Return [X, Y] of the center of cell containing provided text 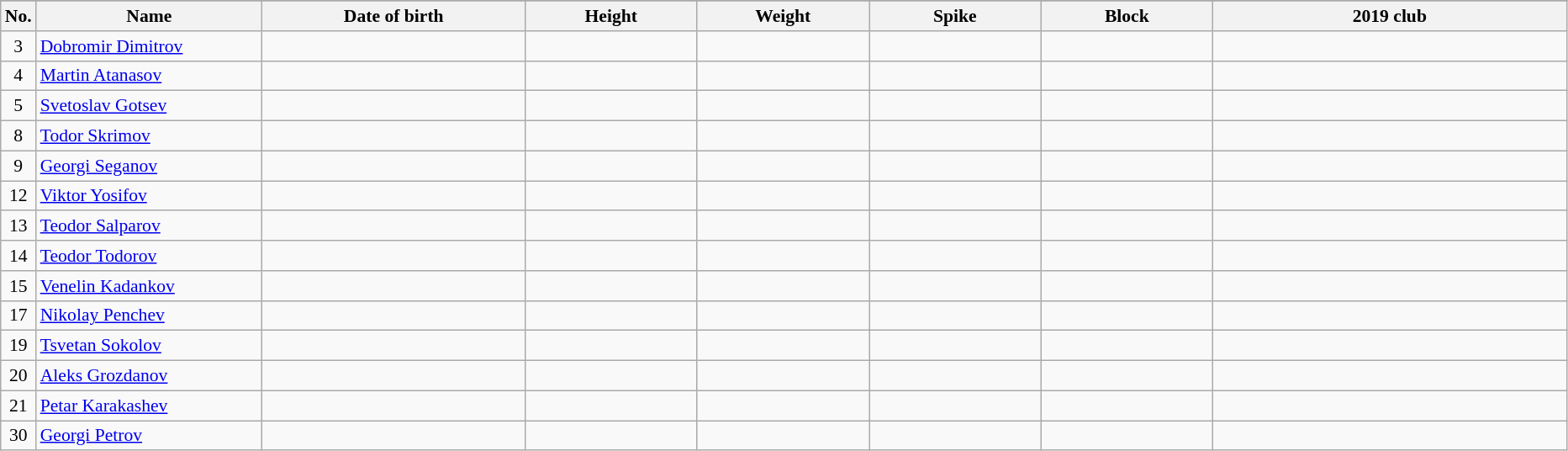
Block [1127, 16]
Todor Skrimov [150, 136]
Aleks Grozdanov [150, 376]
Nikolay Penchev [150, 316]
Date of birth [393, 16]
Weight [784, 16]
21 [18, 406]
12 [18, 196]
Viktor Yosifov [150, 196]
Martin Atanasov [150, 76]
13 [18, 226]
19 [18, 346]
Height [610, 16]
8 [18, 136]
Svetoslav Gotsev [150, 106]
Teodor Salparov [150, 226]
3 [18, 46]
Petar Karakashev [150, 406]
Tsvetan Sokolov [150, 346]
Teodor Todorov [150, 256]
2019 club [1391, 16]
Dobromir Dimitrov [150, 46]
30 [18, 436]
Venelin Kadankov [150, 286]
9 [18, 166]
14 [18, 256]
Spike [955, 16]
Georgi Petrov [150, 436]
Name [150, 16]
17 [18, 316]
5 [18, 106]
4 [18, 76]
Georgi Seganov [150, 166]
No. [18, 16]
20 [18, 376]
15 [18, 286]
